Output the [x, y] coordinate of the center of the cell containing the given text.  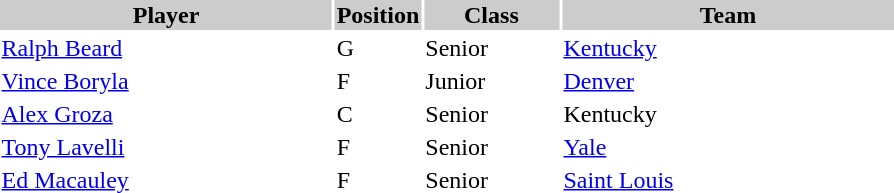
Position [378, 15]
Ralph Beard [166, 48]
Alex Groza [166, 114]
Team [728, 15]
Class [492, 15]
Denver [728, 81]
Tony Lavelli [166, 147]
Vince Boryla [166, 81]
G [378, 48]
C [378, 114]
Player [166, 15]
Junior [492, 81]
Yale [728, 147]
